Extract the (x, y) coordinate from the center of the cell holding the provided text.  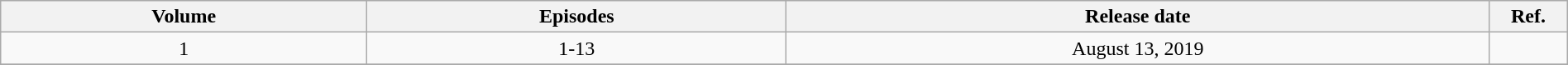
Ref. (1528, 17)
Volume (184, 17)
Episodes (577, 17)
1-13 (577, 48)
Release date (1138, 17)
August 13, 2019 (1138, 48)
1 (184, 48)
